Capture the cell that displays the provided text and extract its [X, Y] central coordinate. 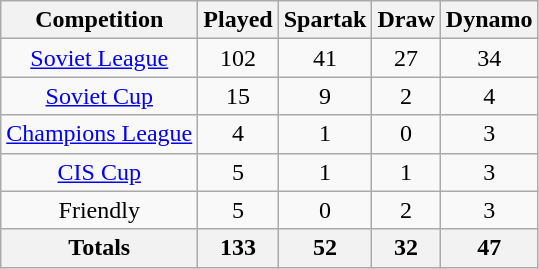
52 [325, 248]
15 [238, 96]
Dynamo [489, 20]
32 [406, 248]
27 [406, 58]
Played [238, 20]
102 [238, 58]
9 [325, 96]
Totals [100, 248]
Soviet League [100, 58]
Spartak [325, 20]
Competition [100, 20]
Friendly [100, 210]
41 [325, 58]
47 [489, 248]
Draw [406, 20]
Champions League [100, 134]
Soviet Cup [100, 96]
CIS Cup [100, 172]
34 [489, 58]
133 [238, 248]
